Output the (X, Y) coordinate of the center of the cell containing the given text.  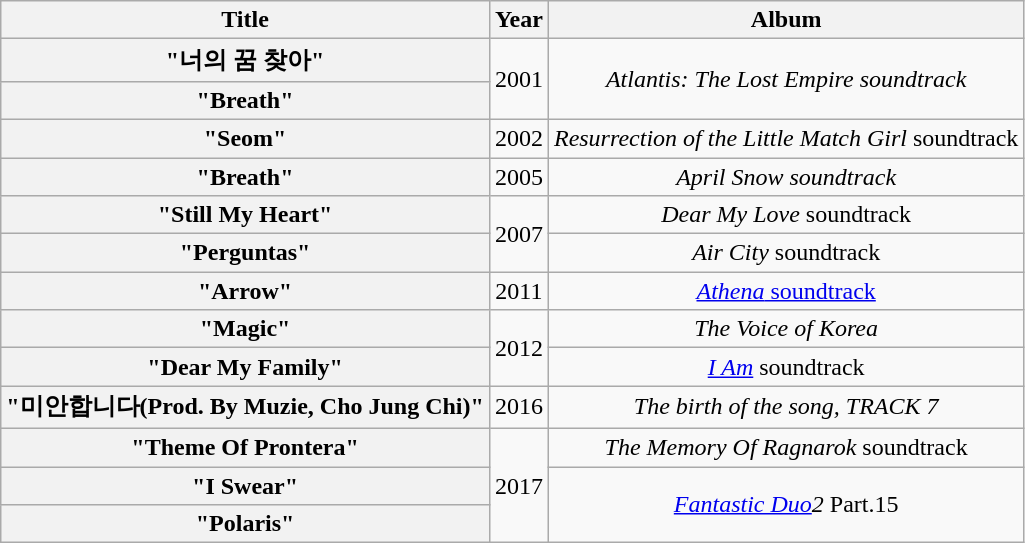
Fantastic Duo2 Part.15 (786, 504)
Resurrection of the Little Match Girl soundtrack (786, 138)
"Polaris" (246, 524)
Athena soundtrack (786, 291)
2005 (518, 177)
2002 (518, 138)
The birth of the song, TRACK 7 (786, 408)
Dear My Love soundtrack (786, 215)
I Am soundtrack (786, 367)
"너의 꿈 찾아" (246, 60)
Year (518, 20)
"Dear My Family" (246, 367)
Air City soundtrack (786, 253)
Atlantis: The Lost Empire soundtrack (786, 80)
2016 (518, 408)
"I Swear" (246, 485)
April Snow soundtrack (786, 177)
"Seom" (246, 138)
"Theme Of Prontera" (246, 447)
2011 (518, 291)
2001 (518, 80)
"Still My Heart" (246, 215)
Album (786, 20)
The Voice of Korea (786, 329)
2007 (518, 234)
2012 (518, 348)
2017 (518, 485)
The Memory Of Ragnarok soundtrack (786, 447)
"Magic" (246, 329)
"Perguntas" (246, 253)
"미안합니다(Prod. By Muzie, Cho Jung Chi)" (246, 408)
Title (246, 20)
"Arrow" (246, 291)
